Locate the cell with the specified text and output its [X, Y] center coordinate. 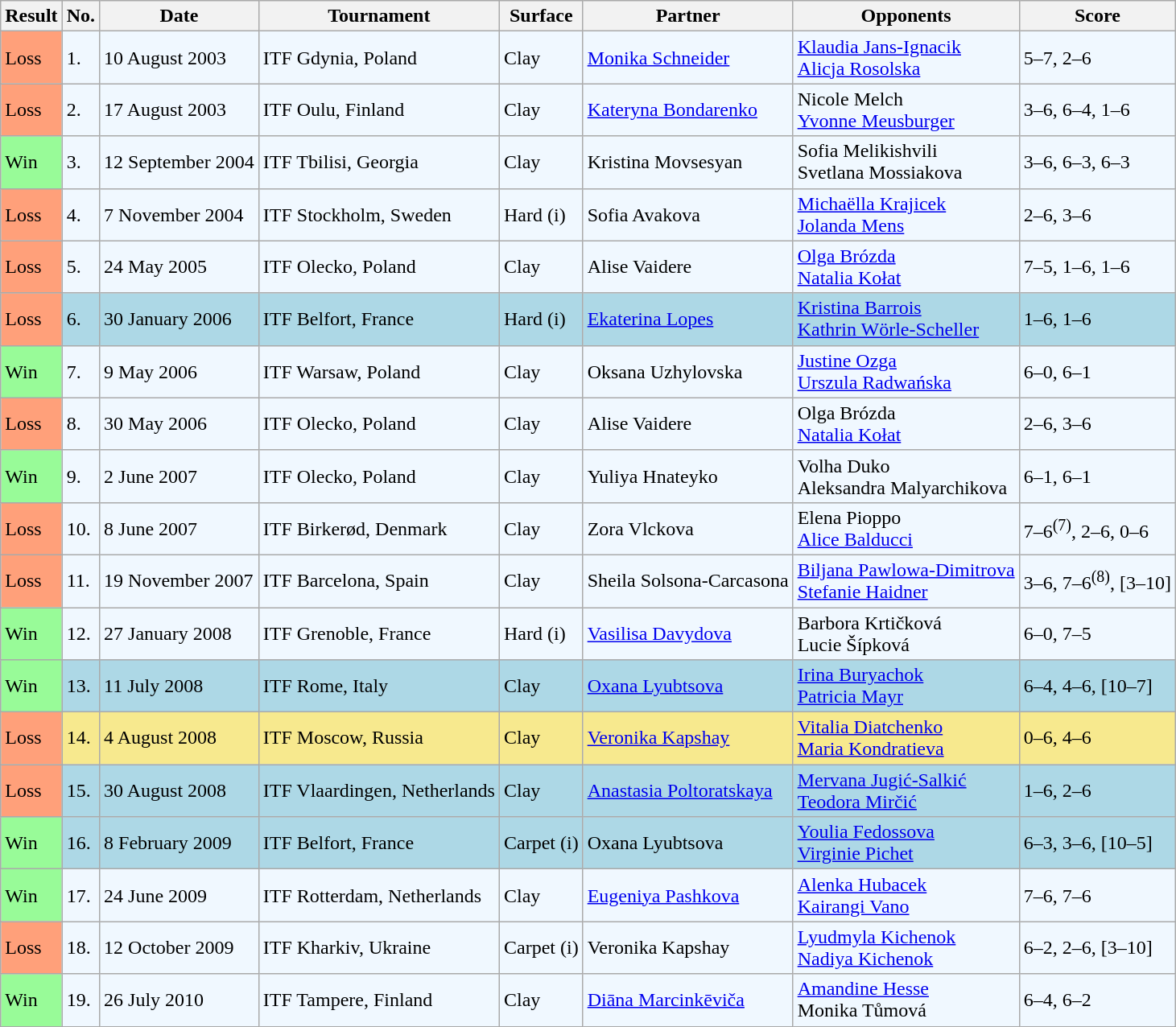
7 November 2004 [179, 214]
16. [80, 843]
2. [80, 109]
17. [80, 895]
Biljana Pawlowa-Dimitrova Stefanie Haidner [906, 581]
Anastasia Poltoratskaya [687, 790]
17 August 2003 [179, 109]
4 August 2008 [179, 739]
Youlia Fedossova Virginie Pichet [906, 843]
8 February 2009 [179, 843]
Kristina Barrois Kathrin Wörle-Scheller [906, 319]
0–6, 4–6 [1097, 739]
10 August 2003 [179, 58]
7. [80, 372]
1. [80, 58]
ITF Stockholm, Sweden [378, 214]
6. [80, 319]
ITF Oulu, Finland [378, 109]
12 September 2004 [179, 163]
12 October 2009 [179, 948]
Justine Ozga Urszula Radwańska [906, 372]
ITF Kharkiv, Ukraine [378, 948]
7–6, 7–6 [1097, 895]
7–6(7), 2–6, 0–6 [1097, 528]
6–0, 6–1 [1097, 372]
9 May 2006 [179, 372]
5–7, 2–6 [1097, 58]
ITF Tampere, Finland [378, 1000]
2 June 2007 [179, 476]
ITF Grenoble, France [378, 633]
4. [80, 214]
Alenka Hubacek Kairangi Vano [906, 895]
5. [80, 267]
Oksana Uzhylovska [687, 372]
Vitalia Diatchenko Maria Kondratieva [906, 739]
Sofia Avakova [687, 214]
Kateryna Bondarenko [687, 109]
Volha Duko Aleksandra Malyarchikova [906, 476]
Michaëlla Krajicek Jolanda Mens [906, 214]
Elena Pioppo Alice Balducci [906, 528]
Surface [541, 16]
Opponents [906, 16]
9. [80, 476]
ITF Rotterdam, Netherlands [378, 895]
1–6, 1–6 [1097, 319]
Yuliya Hnateyko [687, 476]
26 July 2010 [179, 1000]
3–6, 6–4, 1–6 [1097, 109]
ITF Rome, Italy [378, 686]
Nicole Melch Yvonne Meusburger [906, 109]
Klaudia Jans-Ignacik Alicja Rosolska [906, 58]
24 May 2005 [179, 267]
Partner [687, 16]
ITF Gdynia, Poland [378, 58]
8. [80, 423]
10. [80, 528]
Lyudmyla Kichenok Nadiya Kichenok [906, 948]
30 August 2008 [179, 790]
Zora Vlckova [687, 528]
ITF Warsaw, Poland [378, 372]
3–6, 7–6(8), [3–10] [1097, 581]
ITF Tbilisi, Georgia [378, 163]
Vasilisa Davydova [687, 633]
18. [80, 948]
No. [80, 16]
6–4, 4–6, [10–7] [1097, 686]
Date [179, 16]
Monika Schneider [687, 58]
Mervana Jugić-Salkić Teodora Mirčić [906, 790]
15. [80, 790]
ITF Barcelona, Spain [378, 581]
6–4, 6–2 [1097, 1000]
Tournament [378, 16]
Eugeniya Pashkova [687, 895]
Irina Buryachok Patricia Mayr [906, 686]
1–6, 2–6 [1097, 790]
11 July 2008 [179, 686]
12. [80, 633]
24 June 2009 [179, 895]
ITF Birkerød, Denmark [378, 528]
Amandine Hesse Monika Tůmová [906, 1000]
7–5, 1–6, 1–6 [1097, 267]
27 January 2008 [179, 633]
6–2, 2–6, [3–10] [1097, 948]
6–0, 7–5 [1097, 633]
19. [80, 1000]
13. [80, 686]
Result [31, 16]
30 January 2006 [179, 319]
Kristina Movsesyan [687, 163]
8 June 2007 [179, 528]
3. [80, 163]
Score [1097, 16]
6–3, 3–6, [10–5] [1097, 843]
Barbora Krtičková Lucie Šípková [906, 633]
3–6, 6–3, 6–3 [1097, 163]
Ekaterina Lopes [687, 319]
Sofia Melikishvili Svetlana Mossiakova [906, 163]
30 May 2006 [179, 423]
11. [80, 581]
ITF Moscow, Russia [378, 739]
Sheila Solsona-Carcasona [687, 581]
Diāna Marcinkēviča [687, 1000]
14. [80, 739]
19 November 2007 [179, 581]
ITF Vlaardingen, Netherlands [378, 790]
6–1, 6–1 [1097, 476]
